From the cell containing the given text, extract its center point as [X, Y] coordinate. 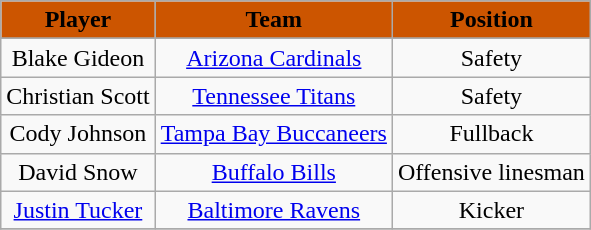
Fullback [491, 134]
Christian Scott [78, 96]
Tampa Bay Buccaneers [274, 134]
David Snow [78, 172]
Blake Gideon [78, 58]
Kicker [491, 210]
Justin Tucker [78, 210]
Player [78, 20]
Buffalo Bills [274, 172]
Tennessee Titans [274, 96]
Baltimore Ravens [274, 210]
Cody Johnson [78, 134]
Position [491, 20]
Team [274, 20]
Arizona Cardinals [274, 58]
Offensive linesman [491, 172]
